Locate the cell with the specified text and output its (X, Y) center coordinate. 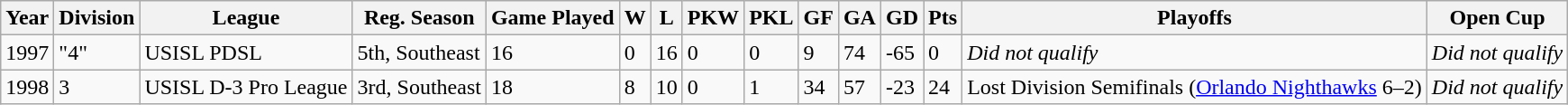
Division (97, 18)
Lost Division Semifinals (Orlando Nighthawks 6–2) (1195, 87)
W (634, 18)
GF (818, 18)
Playoffs (1195, 18)
1 (771, 87)
-65 (901, 52)
74 (860, 52)
-23 (901, 87)
Open Cup (1497, 18)
Game Played (552, 18)
USISL D-3 Pro League (246, 87)
9 (818, 52)
PKL (771, 18)
L (667, 18)
5th, Southeast (419, 52)
USISL PDSL (246, 52)
3 (97, 87)
League (246, 18)
18 (552, 87)
Reg. Season (419, 18)
3rd, Southeast (419, 87)
8 (634, 87)
24 (943, 87)
Pts (943, 18)
GD (901, 18)
PKW (713, 18)
10 (667, 87)
Year (27, 18)
GA (860, 18)
1998 (27, 87)
57 (860, 87)
1997 (27, 52)
34 (818, 87)
"4" (97, 52)
